For the text-containing cell, return its midpoint in (x, y) coordinate format. 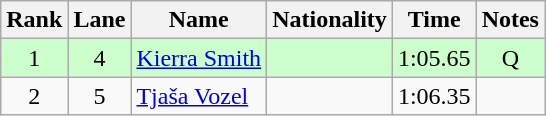
Notes (510, 20)
5 (100, 96)
Rank (34, 20)
1:05.65 (434, 58)
Q (510, 58)
Lane (100, 20)
2 (34, 96)
Nationality (330, 20)
1:06.35 (434, 96)
Kierra Smith (199, 58)
Name (199, 20)
Time (434, 20)
1 (34, 58)
Tjaša Vozel (199, 96)
4 (100, 58)
